For the text-containing cell, return its midpoint in [x, y] coordinate format. 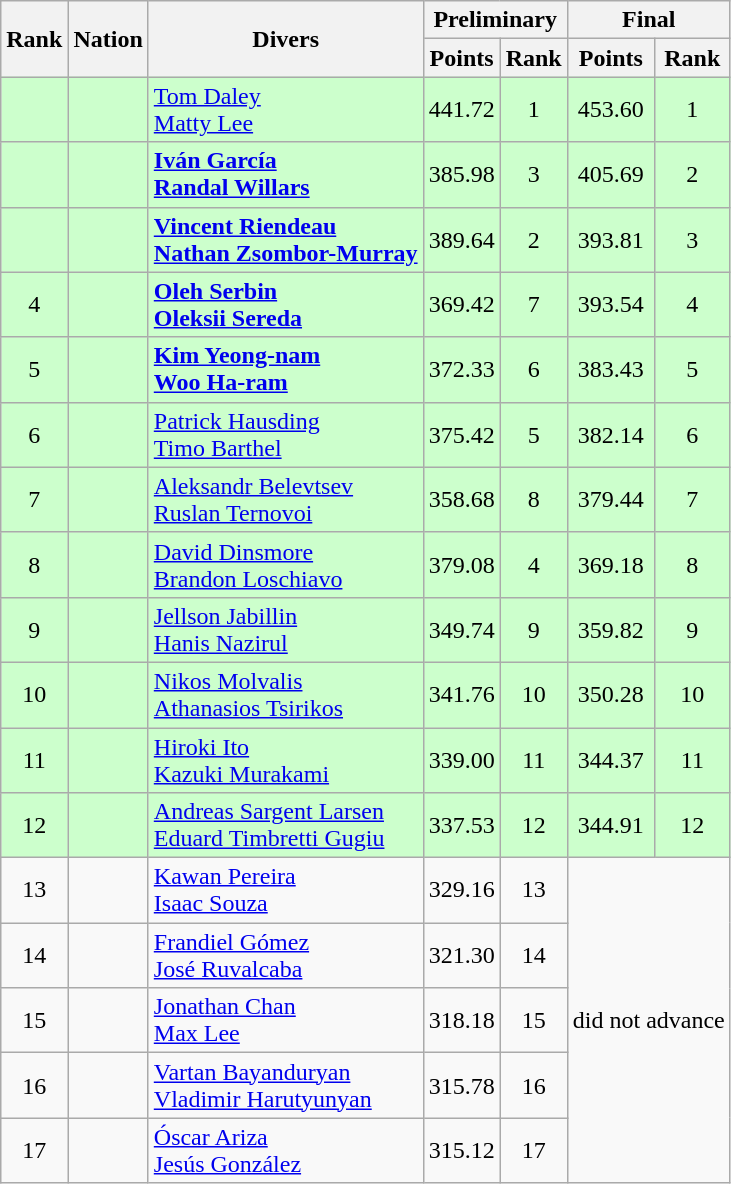
350.28 [610, 694]
321.30 [462, 956]
337.53 [462, 826]
341.76 [462, 694]
Patrick HausdingTimo Barthel [286, 434]
329.16 [462, 890]
Hiroki ItoKazuki Murakami [286, 760]
358.68 [462, 500]
Jonathan ChanMax Lee [286, 1020]
441.72 [462, 110]
318.18 [462, 1020]
Nikos MolvalisAthanasios Tsirikos [286, 694]
Iván GarcíaRandal Willars [286, 174]
393.54 [610, 304]
375.42 [462, 434]
Nation [108, 39]
315.12 [462, 1150]
Kim Yeong-namWoo Ha-ram [286, 370]
385.98 [462, 174]
389.64 [462, 240]
Vartan BayanduryanVladimir Harutyunyan [286, 1086]
372.33 [462, 370]
344.91 [610, 826]
383.43 [610, 370]
453.60 [610, 110]
315.78 [462, 1086]
369.18 [610, 564]
Andreas Sargent LarsenEduard Timbretti Gugiu [286, 826]
Frandiel GómezJosé Ruvalcaba [286, 956]
339.00 [462, 760]
Kawan PereiraIsaac Souza [286, 890]
405.69 [610, 174]
379.08 [462, 564]
359.82 [610, 630]
Jellson JabillinHanis Nazirul [286, 630]
did not advance [648, 1020]
Oleh SerbinOleksii Sereda [286, 304]
Final [648, 20]
393.81 [610, 240]
349.74 [462, 630]
379.44 [610, 500]
David DinsmoreBrandon Loschiavo [286, 564]
Aleksandr BelevtsevRuslan Ternovoi [286, 500]
Preliminary [495, 20]
382.14 [610, 434]
Divers [286, 39]
Tom DaleyMatty Lee [286, 110]
344.37 [610, 760]
Vincent RiendeauNathan Zsombor-Murray [286, 240]
369.42 [462, 304]
Óscar ArizaJesús González [286, 1150]
